Output the [x, y] coordinate of the center of the cell containing the given text.  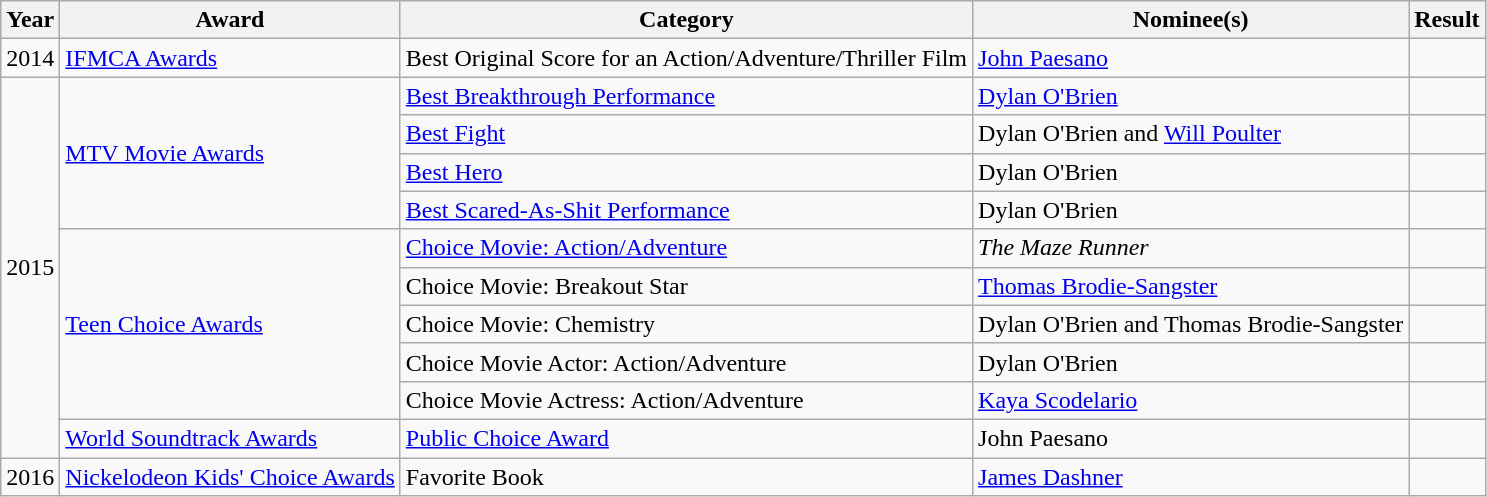
Category [686, 20]
Thomas Brodie-Sangster [1191, 286]
Choice Movie Actress: Action/Adventure [686, 400]
World Soundtrack Awards [230, 438]
Favorite Book [686, 477]
Choice Movie: Chemistry [686, 324]
Teen Choice Awards [230, 324]
James Dashner [1191, 477]
Choice Movie Actor: Action/Adventure [686, 362]
MTV Movie Awards [230, 153]
2015 [30, 268]
Choice Movie: Breakout Star [686, 286]
Award [230, 20]
Kaya Scodelario [1191, 400]
Result [1447, 20]
Best Breakthrough Performance [686, 96]
Best Fight [686, 134]
Best Scared-As-Shit Performance [686, 210]
Choice Movie: Action/Adventure [686, 248]
2014 [30, 58]
2016 [30, 477]
Best Original Score for an Action/Adventure/Thriller Film [686, 58]
Dylan O'Brien and Will Poulter [1191, 134]
IFMCA Awards [230, 58]
Nickelodeon Kids' Choice Awards [230, 477]
The Maze Runner [1191, 248]
Dylan O'Brien and Thomas Brodie-Sangster [1191, 324]
Nominee(s) [1191, 20]
Public Choice Award [686, 438]
Year [30, 20]
Best Hero [686, 172]
